Detect which cell encompasses the target text, then output its (X, Y) center coordinate. 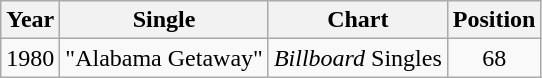
68 (494, 58)
Billboard Singles (358, 58)
Chart (358, 20)
Year (30, 20)
Position (494, 20)
Single (164, 20)
"Alabama Getaway" (164, 58)
1980 (30, 58)
